From the cell containing the given text, extract its center point as [x, y] coordinate. 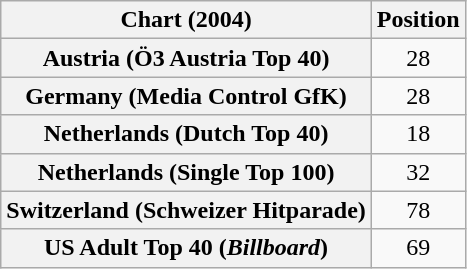
78 [418, 210]
69 [418, 248]
Switzerland (Schweizer Hitparade) [186, 210]
Austria (Ö3 Austria Top 40) [186, 58]
Germany (Media Control GfK) [186, 96]
Position [418, 20]
32 [418, 172]
US Adult Top 40 (Billboard) [186, 248]
Netherlands (Dutch Top 40) [186, 134]
18 [418, 134]
Netherlands (Single Top 100) [186, 172]
Chart (2004) [186, 20]
